Find where the given text appears and provide that cell's center as (x, y) coordinate. 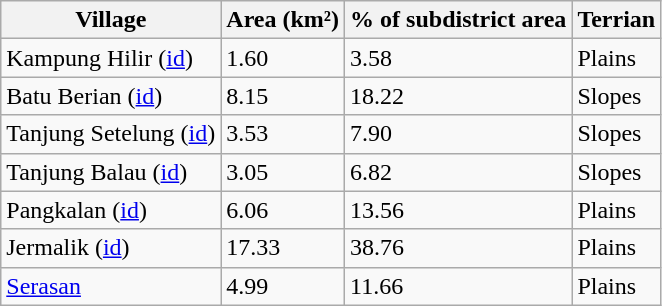
18.22 (458, 96)
13.56 (458, 210)
Kampung Hilir (id) (111, 58)
Batu Berian (id) (111, 96)
17.33 (283, 248)
38.76 (458, 248)
3.53 (283, 134)
3.05 (283, 172)
Jermalik (id) (111, 248)
7.90 (458, 134)
6.82 (458, 172)
Tanjung Setelung (id) (111, 134)
Area (km²) (283, 20)
Serasan (111, 286)
3.58 (458, 58)
Village (111, 20)
Tanjung Balau (id) (111, 172)
Terrian (616, 20)
6.06 (283, 210)
Pangkalan (id) (111, 210)
1.60 (283, 58)
4.99 (283, 286)
% of subdistrict area (458, 20)
8.15 (283, 96)
11.66 (458, 286)
